Search for the cell housing the specified text and yield its [x, y] center coordinate. 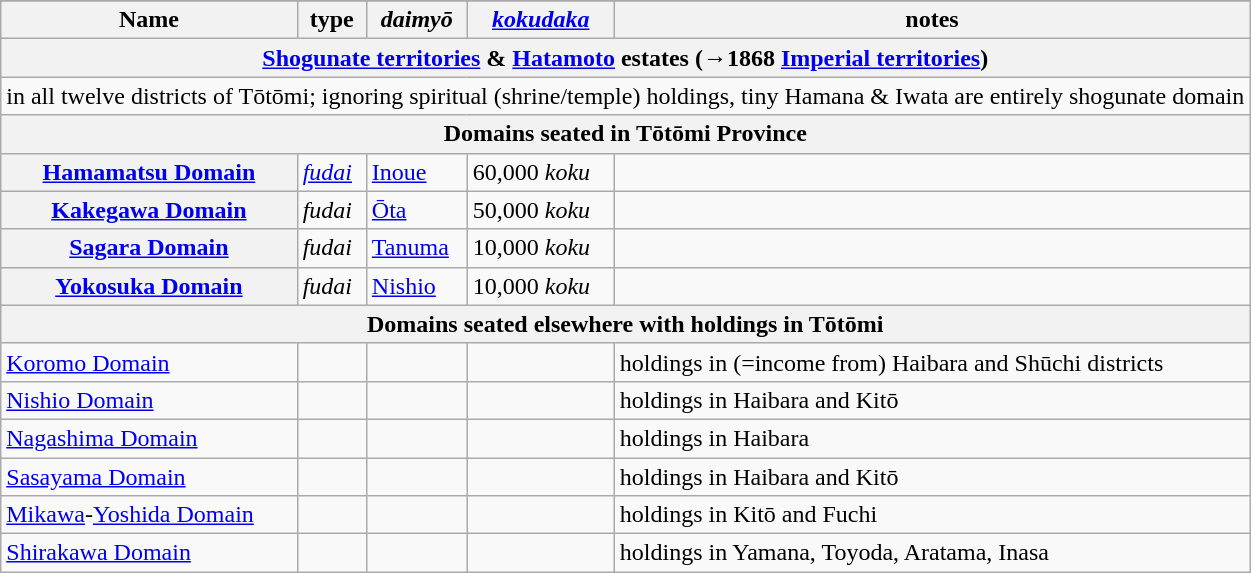
notes [932, 20]
Domains seated elsewhere with holdings in Tōtōmi [626, 324]
Koromo Domain [149, 362]
Sagara Domain [149, 248]
Yokosuka Domain [149, 286]
holdings in Kitō and Fuchi [932, 515]
kokudaka [540, 20]
Shirakawa Domain [149, 553]
Ōta [416, 210]
Nishio Domain [149, 400]
Kakegawa Domain [149, 210]
Inoue [416, 172]
type [332, 20]
Shogunate territories & Hatamoto estates (→1868 Imperial territories) [626, 58]
daimyō [416, 20]
holdings in Yamana, Toyoda, Aratama, Inasa [932, 553]
Tanuma [416, 248]
Mikawa-Yoshida Domain [149, 515]
Nishio [416, 286]
holdings in Haibara [932, 438]
Nagashima Domain [149, 438]
in all twelve districts of Tōtōmi; ignoring spiritual (shrine/temple) holdings, tiny Hamana & Iwata are entirely shogunate domain [626, 96]
Sasayama Domain [149, 477]
60,000 koku [540, 172]
Hamamatsu Domain [149, 172]
50,000 koku [540, 210]
Domains seated in Tōtōmi Province [626, 134]
holdings in (=income from) Haibara and Shūchi districts [932, 362]
Name [149, 20]
